Find where the given text appears and provide that cell's center as (x, y) coordinate. 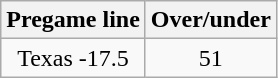
Texas -17.5 (74, 58)
51 (210, 58)
Over/under (210, 20)
Pregame line (74, 20)
